For the text-containing cell, return its midpoint in (x, y) coordinate format. 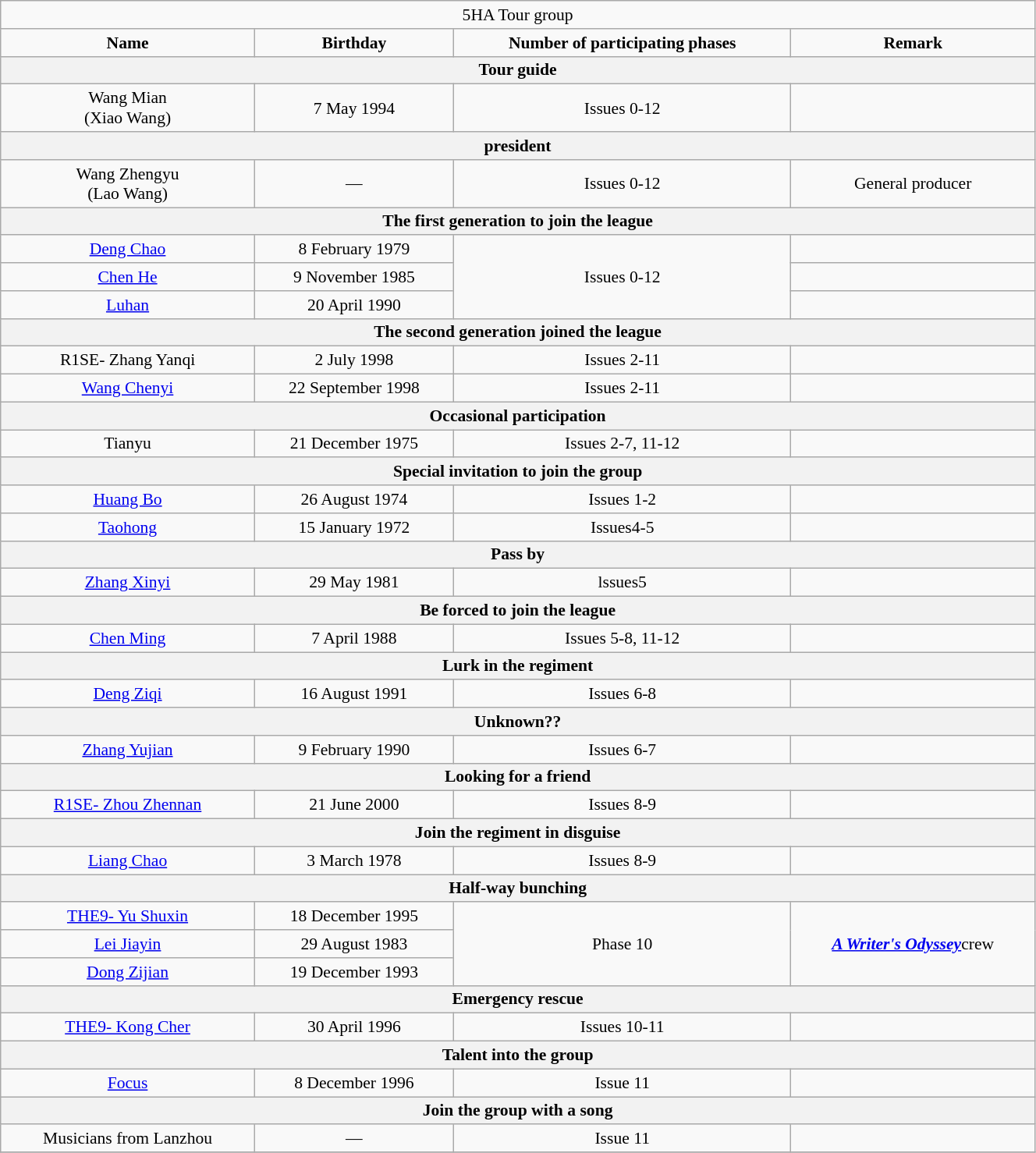
18 December 1995 (354, 917)
3 March 1978 (354, 860)
5HA Tour group (518, 15)
Issues 1-2 (622, 499)
R1SE- Zhou Zhennan (128, 805)
Deng Chao (128, 250)
Issues 2-7, 11-12 (622, 444)
The first generation to join the league (518, 222)
Chen Ming (128, 638)
Musicians from Lanzhou (128, 1139)
Wang Chenyi (128, 388)
Wang Mian(Xiao Wang) (128, 108)
Focus (128, 1083)
29 August 1983 (354, 944)
Issues 10-11 (622, 1027)
Birthday (354, 43)
9 November 1985 (354, 277)
8 December 1996 (354, 1083)
General producer (913, 184)
Chen He (128, 277)
2 July 1998 (354, 360)
A Writer's Odysseycrew (913, 944)
Huang Bo (128, 499)
Wang Zhengyu(Lao Wang) (128, 184)
Liang Chao (128, 860)
Taohong (128, 527)
Half-way bunching (518, 889)
Join the regiment in disguise (518, 833)
Issues 6-7 (622, 750)
Emergency rescue (518, 999)
7 April 1988 (354, 638)
Zhang Xinyi (128, 583)
Issues4-5 (622, 527)
Dong Zijian (128, 972)
Join the group with a song (518, 1111)
Pass by (518, 555)
9 February 1990 (354, 750)
22 September 1998 (354, 388)
Deng Ziqi (128, 694)
26 August 1974 (354, 499)
Be forced to join the league (518, 611)
Tianyu (128, 444)
Occasional participation (518, 416)
Issues 6-8 (622, 694)
THE9- Yu Shuxin (128, 917)
Luhan (128, 305)
Talent into the group (518, 1055)
16 August 1991 (354, 694)
19 December 1993 (354, 972)
20 April 1990 (354, 305)
The second generation joined the league (518, 332)
Lei Jiayin (128, 944)
21 December 1975 (354, 444)
Looking for a friend (518, 777)
7 May 1994 (354, 108)
Special invitation to join the group (518, 472)
Phase 10 (622, 944)
Unknown?? (518, 722)
21 June 2000 (354, 805)
Number of participating phases (622, 43)
Zhang Yujian (128, 750)
lssues5 (622, 583)
8 February 1979 (354, 250)
THE9- Kong Cher (128, 1027)
Name (128, 43)
15 January 1972 (354, 527)
29 May 1981 (354, 583)
Lurk in the regiment (518, 666)
president (518, 146)
Tour guide (518, 70)
Issues 5-8, 11-12 (622, 638)
30 April 1996 (354, 1027)
R1SE- Zhang Yanqi (128, 360)
Remark (913, 43)
